Locate the cell with the specified text and output its (x, y) center coordinate. 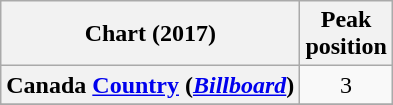
Canada Country (Billboard) (150, 85)
Peakposition (346, 34)
3 (346, 85)
Chart (2017) (150, 34)
